Extract the (x, y) coordinate from the center of the cell holding the provided text.  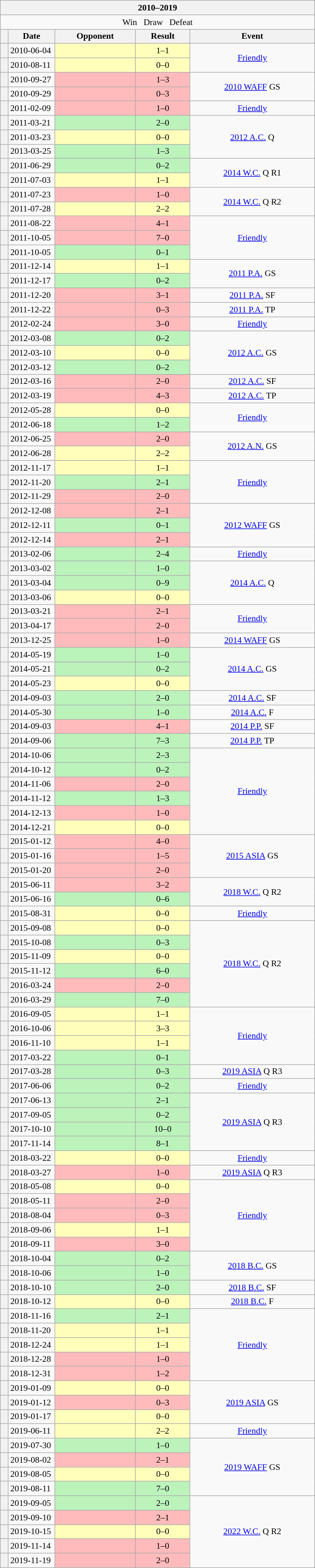
2013-03-02 (31, 569)
2015-11-09 (31, 957)
2015-06-11 (31, 885)
2018-10-12 (31, 1302)
2018-09-06 (31, 1230)
2011 P.A. TP (252, 310)
2019-01-09 (31, 1388)
1–5 (163, 856)
2018-12-31 (31, 1374)
2018-10-06 (31, 1273)
2014-12-13 (31, 813)
2012-12-14 (31, 540)
2010-09-27 (31, 80)
2011-07-28 (31, 209)
2018-12-28 (31, 1359)
2017-06-06 (31, 1086)
2013-03-06 (31, 597)
2016-10-06 (31, 1029)
2018-05-08 (31, 1187)
10–0 (163, 1129)
2012-03-16 (31, 381)
2013-03-04 (31, 583)
2013-04-17 (31, 626)
2018-12-24 (31, 1345)
2010-08-11 (31, 65)
2014-05-30 (31, 712)
2019-09-10 (31, 1518)
2014-12-21 (31, 827)
2019-08-02 (31, 1460)
Win Draw Defeat (157, 22)
2018-10-04 (31, 1259)
2019-06-11 (31, 1431)
2010-09-29 (31, 94)
2012-12-11 (31, 525)
2014 A.C. GS (252, 669)
2011-03-21 (31, 123)
2011-07-03 (31, 180)
2014 P.P. TP (252, 741)
2012 A.C. TP (252, 396)
2019-11-14 (31, 1546)
2013-03-25 (31, 151)
2018-08-04 (31, 1216)
2011-12-17 (31, 281)
2010–2019 (157, 8)
2016-03-29 (31, 1000)
2011-12-22 (31, 310)
2012 A.C. GS (252, 353)
2011-12-20 (31, 295)
Opponent (95, 36)
2018-05-11 (31, 1201)
2012-11-17 (31, 468)
2019-07-30 (31, 1446)
2017-11-14 (31, 1144)
2019 ASIA GS (252, 1402)
2012-03-19 (31, 396)
2018 B.C. GS (252, 1266)
Event (252, 36)
2014 P.P. SF (252, 726)
2012 WAFF GS (252, 525)
2016-11-10 (31, 1043)
2019 WAFF GS (252, 1467)
2013-02-06 (31, 554)
2–3 (163, 756)
6–0 (163, 971)
2022 W.C. Q R2 (252, 1532)
0–6 (163, 899)
2015-01-16 (31, 856)
2011 P.A. GS (252, 274)
2014 W.C. Q R2 (252, 202)
2017-10-10 (31, 1129)
2013-12-25 (31, 641)
2011-02-09 (31, 109)
2018 B.C. F (252, 1302)
Result (163, 36)
2016-09-05 (31, 1014)
2014 WAFF GS (252, 641)
3–3 (163, 1029)
2012 A.C. SF (252, 381)
2019-08-05 (31, 1474)
2017-06-13 (31, 1101)
2010-06-04 (31, 51)
2014 A.C. SF (252, 698)
7–3 (163, 741)
2014-05-21 (31, 669)
2019-01-17 (31, 1417)
2019-08-11 (31, 1489)
2014-05-23 (31, 684)
2018-11-16 (31, 1316)
2011 P.A. SF (252, 295)
2019-09-05 (31, 1503)
2014-10-06 (31, 756)
2012-03-08 (31, 339)
2011-12-14 (31, 266)
2012-06-18 (31, 425)
2019-01-12 (31, 1403)
2018-03-22 (31, 1158)
2018-09-11 (31, 1244)
2018-11-20 (31, 1331)
2012-06-28 (31, 454)
3–1 (163, 295)
2018-10-10 (31, 1287)
2012-03-12 (31, 367)
2018 B.C. SF (252, 1287)
2019-11-19 (31, 1561)
2015-01-20 (31, 871)
2017-03-22 (31, 1057)
4–3 (163, 396)
2016-03-24 (31, 986)
2–4 (163, 554)
0–9 (163, 583)
Date (31, 36)
2018-03-27 (31, 1172)
2014-11-12 (31, 799)
2012-02-24 (31, 324)
2014 A.C. F (252, 712)
2015 ASIA GS (252, 856)
2012-12-08 (31, 511)
4–0 (163, 842)
2010 WAFF GS (252, 86)
2017-09-05 (31, 1115)
2014 W.C. Q R1 (252, 173)
2014 A.C. Q (252, 583)
2012 A.C. Q (252, 137)
8–1 (163, 1144)
2012-06-25 (31, 439)
2011-08-22 (31, 224)
2011-03-23 (31, 137)
2012 A.N. GS (252, 446)
2015-08-31 (31, 914)
2011-07-23 (31, 195)
2015-09-08 (31, 928)
2012-11-20 (31, 482)
2015-11-12 (31, 971)
2014-11-06 (31, 784)
2013-03-21 (31, 611)
2011-06-29 (31, 166)
2012-11-29 (31, 496)
3–2 (163, 885)
2012-05-28 (31, 410)
2015-06-16 (31, 899)
2014-05-19 (31, 655)
2014-09-06 (31, 741)
2015-10-08 (31, 942)
2012-03-10 (31, 353)
2014-10-12 (31, 770)
2015-01-12 (31, 842)
2019-10-15 (31, 1532)
2017-03-28 (31, 1072)
